Extract the (X, Y) coordinate from the center of the cell holding the provided text.  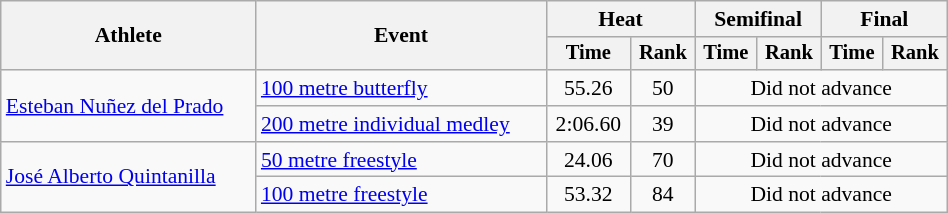
Heat (620, 19)
2:06.60 (588, 124)
55.26 (588, 88)
39 (664, 124)
24.06 (588, 160)
Semifinal (758, 19)
84 (664, 195)
100 metre freestyle (401, 195)
Event (401, 36)
200 metre individual medley (401, 124)
70 (664, 160)
Esteban Nuñez del Prado (128, 106)
Athlete (128, 36)
50 metre freestyle (401, 160)
53.32 (588, 195)
Final (884, 19)
50 (664, 88)
José Alberto Quintanilla (128, 178)
100 metre butterfly (401, 88)
